Determine the (x, y) coordinate at the center of the cell enclosing the given text.  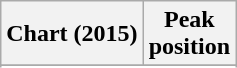
Chart (2015) (72, 34)
Peakposition (189, 34)
